Pinpoint the cell where the given text exists, returning its (X, Y) midpoint coordinate. 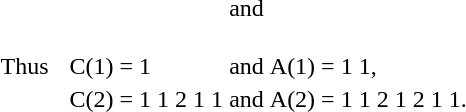
C(1) = 1 (146, 66)
and (247, 66)
